Output the (X, Y) coordinate of the center of the cell containing the given text.  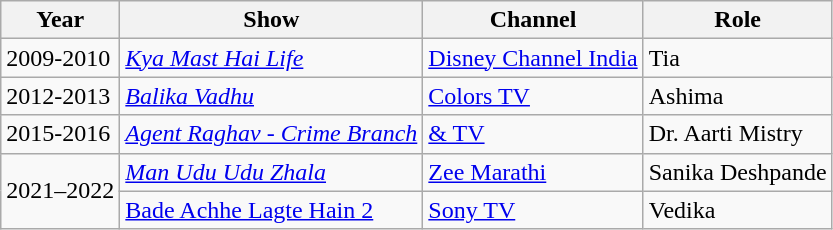
Ashima (738, 96)
2009-2010 (60, 58)
Disney Channel India (533, 58)
Agent Raghav - Crime Branch (272, 134)
Tia (738, 58)
Channel (533, 20)
Balika Vadhu (272, 96)
Vedika (738, 210)
Kya Mast Hai Life (272, 58)
Bade Achhe Lagte Hain 2 (272, 210)
Colors TV (533, 96)
Show (272, 20)
Role (738, 20)
Dr. Aarti Mistry (738, 134)
Sony TV (533, 210)
& TV (533, 134)
Sanika Deshpande (738, 172)
2015-2016 (60, 134)
2021–2022 (60, 191)
Year (60, 20)
Man Udu Udu Zhala (272, 172)
Zee Marathi (533, 172)
2012-2013 (60, 96)
